Detect which cell encompasses the target text, then output its [X, Y] center coordinate. 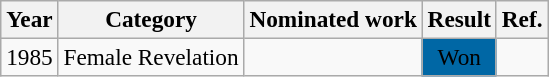
Result [459, 19]
Ref. [522, 19]
Won [459, 57]
1985 [30, 57]
Category [151, 19]
Nominated work [333, 19]
Female Revelation [151, 57]
Year [30, 19]
